Capture the cell that displays the provided text and extract its (X, Y) central coordinate. 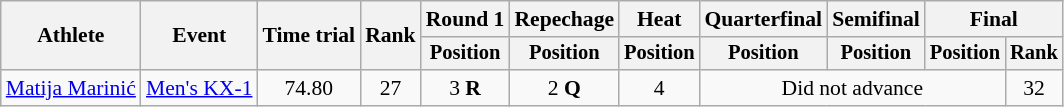
74.80 (310, 88)
Men's KX-1 (200, 88)
Athlete (71, 36)
32 (1034, 88)
3 R (466, 88)
27 (390, 88)
Matija Marinić (71, 88)
Repechage (564, 19)
Event (200, 36)
Did not advance (852, 88)
Quarterfinal (763, 19)
2 Q (564, 88)
Final (994, 19)
Round 1 (466, 19)
4 (659, 88)
Time trial (310, 36)
Heat (659, 19)
Semifinal (876, 19)
